Detect which cell encompasses the target text, then output its [x, y] center coordinate. 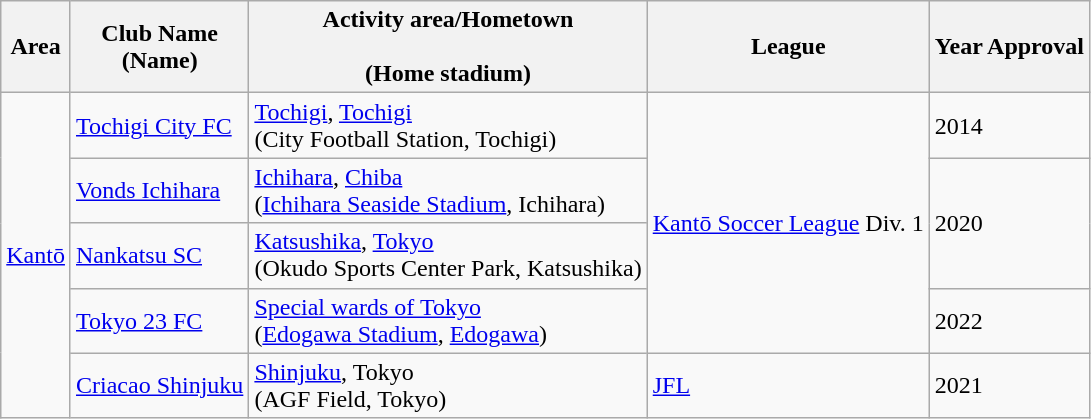
Year Approval [1009, 47]
Tokyo 23 FC [159, 320]
Kantō Soccer League Div. 1 [788, 223]
JFL [788, 386]
Tochigi City FC [159, 126]
Club Name(Name) [159, 47]
Vonds Ichihara [159, 190]
2020 [1009, 223]
Katsushika, Tokyo(Okudo Sports Center Park, Katsushika) [448, 256]
Shinjuku, Tokyo(AGF Field, Tokyo) [448, 386]
Area [36, 47]
Nankatsu SC [159, 256]
League [788, 47]
Activity area/Hometown(Home stadium) [448, 47]
Tochigi, Tochigi(City Football Station, Tochigi) [448, 126]
Ichihara, Chiba(Ichihara Seaside Stadium, Ichihara) [448, 190]
Special wards of Tokyo(Edogawa Stadium, Edogawa) [448, 320]
Kantō [36, 256]
2022 [1009, 320]
2021 [1009, 386]
Criacao Shinjuku [159, 386]
2014 [1009, 126]
